Output the (X, Y) coordinate of the center of the cell containing the given text.  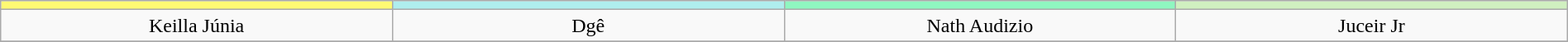
Keilla Júnia (197, 26)
Juceir Jr (1372, 26)
Nath Audizio (980, 26)
Dgê (588, 26)
